Pinpoint the cell where the given text exists, returning its [X, Y] midpoint coordinate. 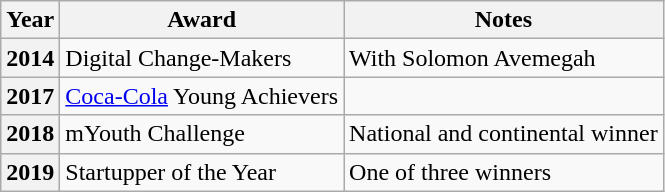
National and continental winner [504, 134]
Award [202, 20]
With Solomon Avemegah [504, 58]
2018 [30, 134]
Digital Change-Makers [202, 58]
Year [30, 20]
mYouth Challenge [202, 134]
2019 [30, 172]
2014 [30, 58]
Notes [504, 20]
Coca-Cola Young Achievers [202, 96]
2017 [30, 96]
One of three winners [504, 172]
Startupper of the Year [202, 172]
